Provide the [x, y] coordinate of the cell's center where the given text is located.  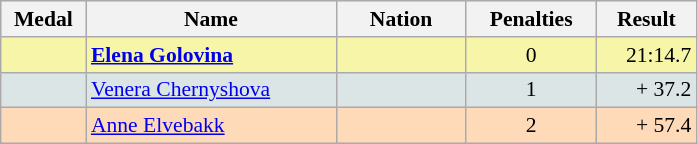
Venera Chernyshova [211, 90]
+ 37.2 [646, 90]
2 [531, 126]
0 [531, 55]
+ 57.4 [646, 126]
1 [531, 90]
Result [646, 19]
Nation [401, 19]
Penalties [531, 19]
Elena Golovina [211, 55]
21:14.7 [646, 55]
Name [211, 19]
Medal [44, 19]
Anne Elvebakk [211, 126]
